Scan for the cell matching the given text and deliver its [x, y] coordinate at center. 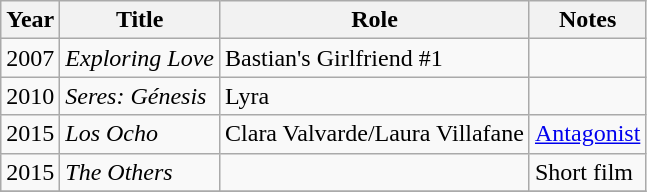
Role [375, 20]
Lyra [375, 96]
Exploring Love [140, 58]
The Others [140, 172]
Year [30, 20]
Los Ocho [140, 134]
Title [140, 20]
2007 [30, 58]
Seres: Génesis [140, 96]
Antagonist [587, 134]
Clara Valvarde/Laura Villafane [375, 134]
Bastian's Girlfriend #1 [375, 58]
2010 [30, 96]
Notes [587, 20]
Short film [587, 172]
